Provide the (x, y) coordinate of the cell's center where the given text is located.  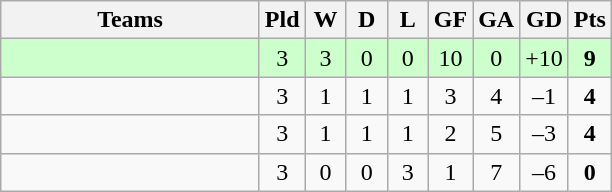
+10 (544, 58)
2 (450, 134)
–1 (544, 96)
L (408, 20)
GA (496, 20)
10 (450, 58)
7 (496, 172)
GF (450, 20)
5 (496, 134)
Teams (130, 20)
D (366, 20)
GD (544, 20)
–6 (544, 172)
9 (590, 58)
W (326, 20)
Pts (590, 20)
Pld (282, 20)
–3 (544, 134)
